Scan for the cell matching the given text and deliver its [x, y] coordinate at center. 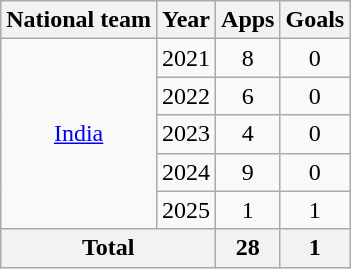
2024 [186, 172]
Goals [315, 20]
4 [248, 134]
2023 [186, 134]
National team [79, 20]
Total [108, 248]
India [79, 134]
2021 [186, 58]
2022 [186, 96]
Year [186, 20]
2025 [186, 210]
6 [248, 96]
8 [248, 58]
9 [248, 172]
28 [248, 248]
Apps [248, 20]
